Search for the cell housing the specified text and yield its [X, Y] center coordinate. 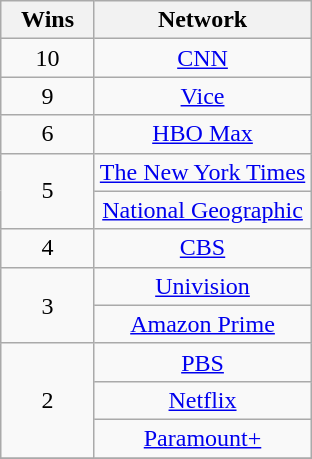
9 [48, 96]
2 [48, 400]
PBS [202, 362]
HBO Max [202, 134]
Network [202, 20]
3 [48, 305]
4 [48, 248]
Wins [48, 20]
6 [48, 134]
National Geographic [202, 210]
Univision [202, 286]
CBS [202, 248]
Paramount+ [202, 438]
Vice [202, 96]
CNN [202, 58]
Netflix [202, 400]
Amazon Prime [202, 324]
10 [48, 58]
The New York Times [202, 172]
5 [48, 191]
